From the cell containing the given text, extract its center point as [X, Y] coordinate. 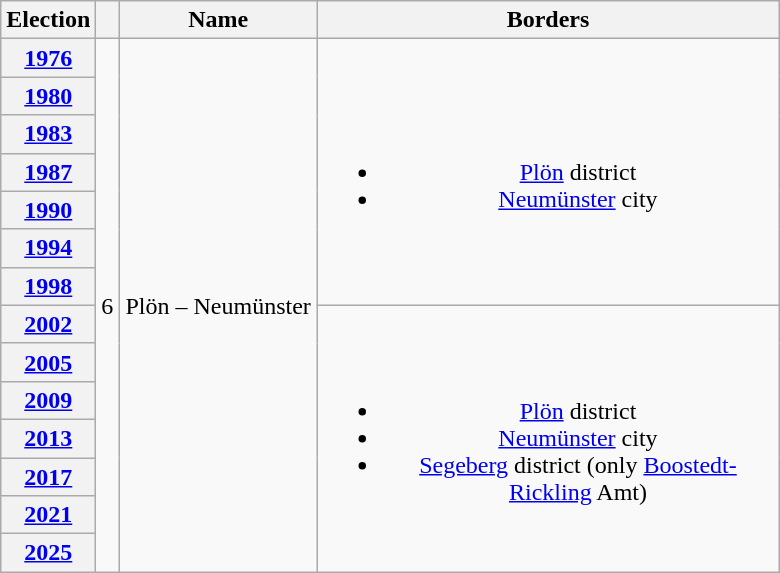
2013 [48, 438]
1980 [48, 96]
Plön districtNeumünster citySegeberg district (only Boostedt-Rickling Amt) [548, 438]
Plön – Neumünster [218, 306]
2002 [48, 324]
Name [218, 20]
6 [108, 306]
1994 [48, 248]
1983 [48, 134]
2021 [48, 515]
2009 [48, 400]
2005 [48, 362]
Borders [548, 20]
1990 [48, 210]
1976 [48, 58]
Plön districtNeumünster city [548, 172]
2025 [48, 553]
1987 [48, 172]
Election [48, 20]
1998 [48, 286]
2017 [48, 477]
